Output the [X, Y] coordinate of the center of the cell containing the given text.  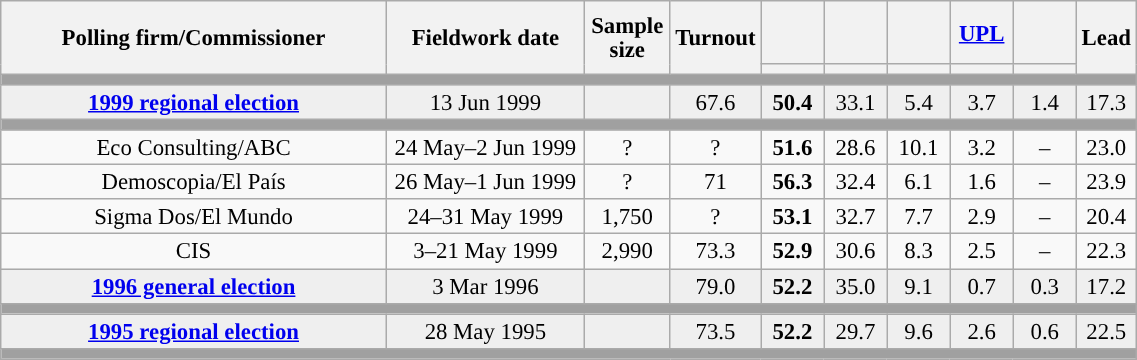
Sigma Dos/El Mundo [194, 218]
Polling firm/Commissioner [194, 38]
1995 regional election [194, 332]
29.7 [856, 332]
53.1 [792, 218]
5.4 [918, 102]
33.1 [856, 102]
2.9 [982, 218]
UPL [982, 32]
2.6 [982, 332]
0.7 [982, 286]
24 May–2 Jun 1999 [485, 148]
67.6 [716, 102]
22.5 [1106, 332]
35.0 [856, 286]
20.4 [1106, 218]
1999 regional election [194, 102]
CIS [194, 252]
6.1 [918, 182]
23.9 [1106, 182]
2.5 [982, 252]
2,990 [627, 252]
32.7 [856, 218]
0.6 [1044, 332]
10.1 [918, 148]
17.3 [1106, 102]
1996 general election [194, 286]
71 [716, 182]
24–31 May 1999 [485, 218]
1,750 [627, 218]
52.9 [792, 252]
56.3 [792, 182]
0.3 [1044, 286]
28.6 [856, 148]
Fieldwork date [485, 38]
1.6 [982, 182]
3.2 [982, 148]
Demoscopia/El País [194, 182]
13 Jun 1999 [485, 102]
73.3 [716, 252]
Lead [1106, 38]
22.3 [1106, 252]
1.4 [1044, 102]
51.6 [792, 148]
26 May–1 Jun 1999 [485, 182]
73.5 [716, 332]
9.6 [918, 332]
17.2 [1106, 286]
50.4 [792, 102]
3–21 May 1999 [485, 252]
Turnout [716, 38]
Eco Consulting/ABC [194, 148]
8.3 [918, 252]
79.0 [716, 286]
Sample size [627, 38]
28 May 1995 [485, 332]
3 Mar 1996 [485, 286]
32.4 [856, 182]
23.0 [1106, 148]
9.1 [918, 286]
7.7 [918, 218]
3.7 [982, 102]
30.6 [856, 252]
